Extract the (X, Y) coordinate from the center of the cell holding the provided text.  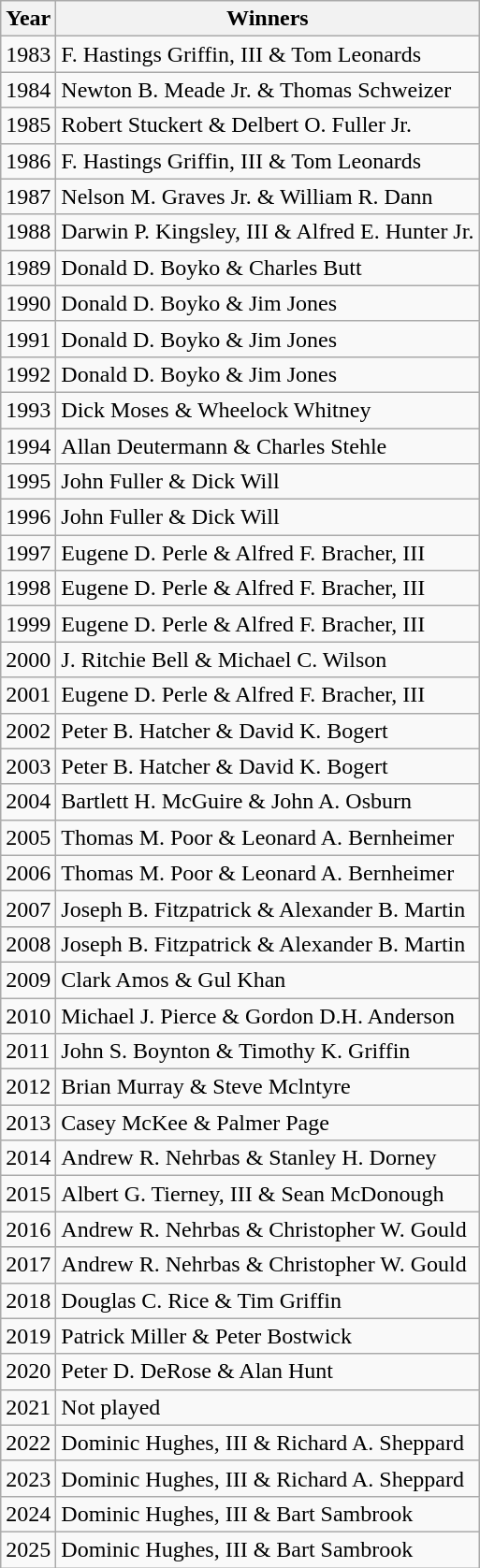
1989 (28, 268)
2009 (28, 980)
1988 (28, 232)
2010 (28, 1015)
2018 (28, 1300)
Patrick Miller & Peter Bostwick (268, 1336)
2025 (28, 1549)
2000 (28, 660)
1992 (28, 374)
1996 (28, 517)
1999 (28, 624)
2008 (28, 944)
2006 (28, 873)
Casey McKee & Palmer Page (268, 1123)
1998 (28, 588)
2021 (28, 1407)
Darwin P. Kingsley, III & Alfred E. Hunter Jr. (268, 232)
Winners (268, 19)
2012 (28, 1087)
Nelson M. Graves Jr. & William R. Dann (268, 196)
2024 (28, 1514)
2022 (28, 1443)
Bartlett H. McGuire & John A. Osburn (268, 802)
Andrew R. Nehrbas & Stanley H. Dorney (268, 1158)
2023 (28, 1478)
Donald D. Boyko & Charles Butt (268, 268)
Newton B. Meade Jr. & Thomas Schweizer (268, 90)
Brian Murray & Steve Mclntyre (268, 1087)
2002 (28, 731)
2017 (28, 1265)
2020 (28, 1372)
Allan Deutermann & Charles Stehle (268, 446)
Not played (268, 1407)
1997 (28, 553)
Albert G. Tierney, III & Sean McDonough (268, 1194)
Douglas C. Rice & Tim Griffin (268, 1300)
Dick Moses & Wheelock Whitney (268, 410)
1994 (28, 446)
1986 (28, 161)
1984 (28, 90)
2005 (28, 837)
2015 (28, 1194)
1991 (28, 339)
1995 (28, 482)
2003 (28, 766)
1983 (28, 54)
J. Ritchie Bell & Michael C. Wilson (268, 660)
1987 (28, 196)
2014 (28, 1158)
Peter D. DeRose & Alan Hunt (268, 1372)
1990 (28, 303)
2011 (28, 1052)
John S. Boynton & Timothy K. Griffin (268, 1052)
2001 (28, 695)
Robert Stuckert & Delbert O. Fuller Jr. (268, 125)
2013 (28, 1123)
1993 (28, 410)
Michael J. Pierce & Gordon D.H. Anderson (268, 1015)
1985 (28, 125)
2004 (28, 802)
Clark Amos & Gul Khan (268, 980)
2016 (28, 1229)
2007 (28, 908)
Year (28, 19)
2019 (28, 1336)
